Locate the cell with the specified text and output its [x, y] center coordinate. 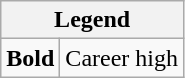
Legend [92, 20]
Career high [122, 58]
Bold [30, 58]
